Identify which cell holds the provided text, then report its [x, y] central coordinate. 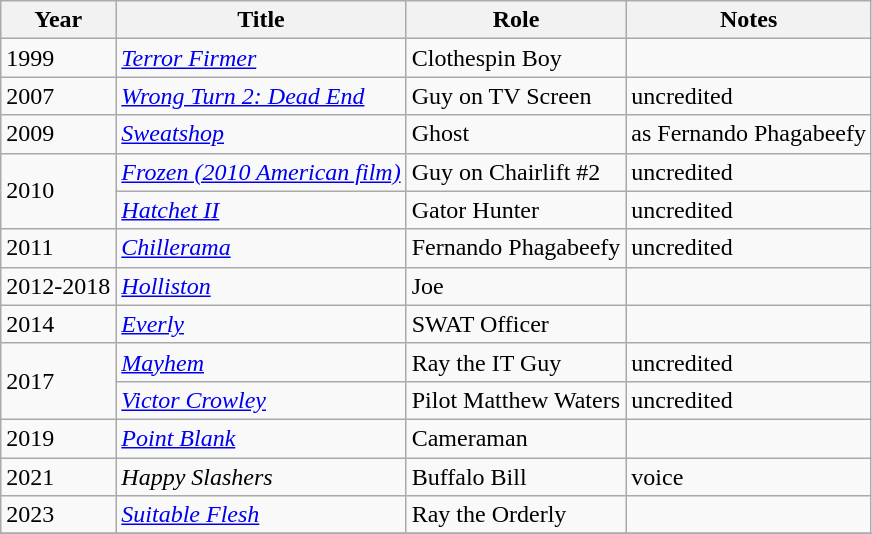
2021 [58, 477]
Fernando Phagabeefy [516, 248]
Year [58, 20]
2019 [58, 438]
2011 [58, 248]
Guy on Chairlift #2 [516, 172]
Cameraman [516, 438]
Role [516, 20]
Frozen (2010 American film) [261, 172]
Wrong Turn 2: Dead End [261, 96]
Title [261, 20]
Ray the IT Guy [516, 362]
Notes [749, 20]
Gator Hunter [516, 210]
2009 [58, 134]
Joe [516, 286]
Hatchet II [261, 210]
2017 [58, 381]
Point Blank [261, 438]
Suitable Flesh [261, 515]
Holliston [261, 286]
Victor Crowley [261, 400]
1999 [58, 58]
Sweatshop [261, 134]
Guy on TV Screen [516, 96]
Chillerama [261, 248]
Clothespin Boy [516, 58]
2014 [58, 324]
Buffalo Bill [516, 477]
Everly [261, 324]
Ray the Orderly [516, 515]
SWAT Officer [516, 324]
Ghost [516, 134]
Mayhem [261, 362]
2023 [58, 515]
2010 [58, 191]
2007 [58, 96]
Pilot Matthew Waters [516, 400]
2012-2018 [58, 286]
Happy Slashers [261, 477]
as Fernando Phagabeefy [749, 134]
voice [749, 477]
Terror Firmer [261, 58]
